Find where the given text appears and provide that cell's center as (X, Y) coordinate. 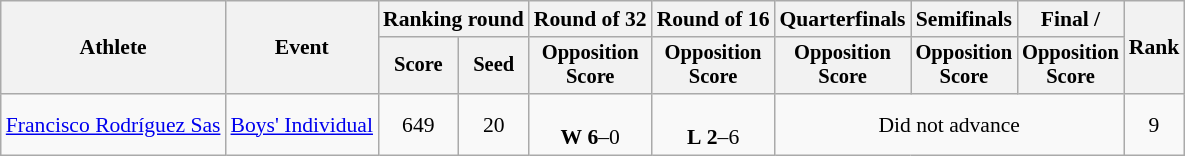
Semifinals (964, 19)
Round of 32 (590, 19)
L 2–6 (714, 124)
9 (1154, 124)
649 (418, 124)
Quarterfinals (843, 19)
20 (494, 124)
Seed (494, 66)
Ranking round (454, 19)
Round of 16 (714, 19)
W 6–0 (590, 124)
Athlete (114, 48)
Rank (1154, 48)
Boys' Individual (302, 124)
Final / (1070, 19)
Event (302, 48)
Did not advance (950, 124)
Francisco Rodríguez Sas (114, 124)
Score (418, 66)
